For the text-containing cell, return its midpoint in [x, y] coordinate format. 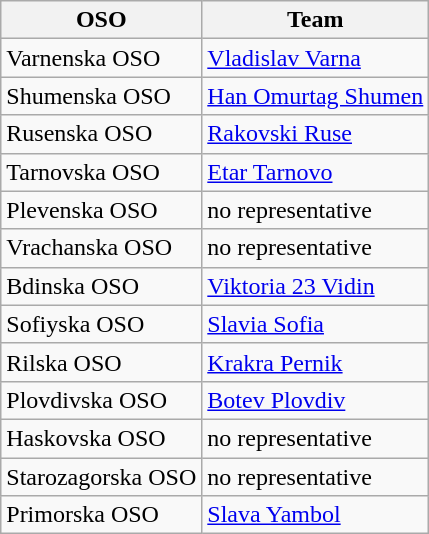
Team [316, 20]
Bdinska OSO [102, 286]
Shumenska OSO [102, 96]
Varnenska OSO [102, 58]
Haskovska OSO [102, 438]
Han Omurtag Shumen [316, 96]
Slavia Sofia [316, 324]
OSO [102, 20]
Plovdivska OSO [102, 400]
Rilska OSO [102, 362]
Krakra Pernik [316, 362]
Etar Tarnovo [316, 172]
Rakovski Ruse [316, 134]
Vrachanska OSO [102, 248]
Primorska OSO [102, 515]
Sofiyska OSO [102, 324]
Starozagorska OSO [102, 477]
Vladislav Varna [316, 58]
Rusenska OSO [102, 134]
Plevenska OSO [102, 210]
Tarnovska OSO [102, 172]
Viktoria 23 Vidin [316, 286]
Slava Yambol [316, 515]
Botev Plovdiv [316, 400]
